Pinpoint the cell where the given text exists, returning its [X, Y] midpoint coordinate. 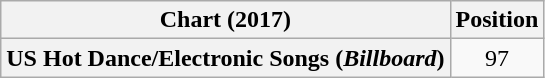
Chart (2017) [226, 20]
US Hot Dance/Electronic Songs (Billboard) [226, 58]
Position [497, 20]
97 [497, 58]
